Provide the (x, y) coordinate of the cell's center where the given text is located.  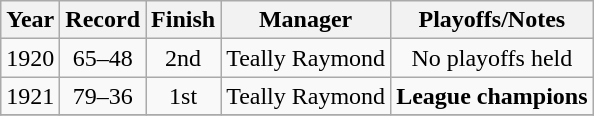
1920 (30, 58)
Playoffs/Notes (492, 20)
League champions (492, 96)
2nd (184, 58)
1921 (30, 96)
Finish (184, 20)
Manager (306, 20)
Year (30, 20)
65–48 (103, 58)
No playoffs held (492, 58)
Record (103, 20)
79–36 (103, 96)
1st (184, 96)
